Determine the (X, Y) coordinate at the center of the cell enclosing the given text.  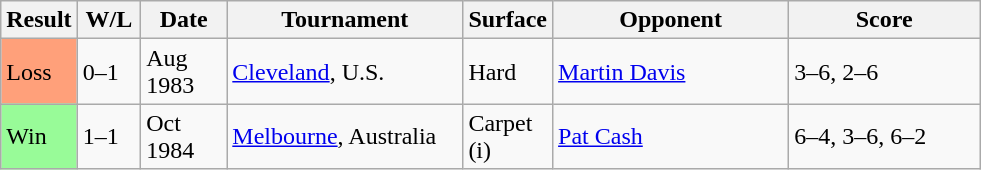
Surface (508, 20)
1–1 (109, 136)
W/L (109, 20)
Carpet (i) (508, 136)
Aug 1983 (184, 72)
Pat Cash (671, 136)
0–1 (109, 72)
Result (39, 20)
Martin Davis (671, 72)
Cleveland, U.S. (345, 72)
Tournament (345, 20)
Hard (508, 72)
Win (39, 136)
Date (184, 20)
Loss (39, 72)
6–4, 3–6, 6–2 (884, 136)
Melbourne, Australia (345, 136)
Score (884, 20)
3–6, 2–6 (884, 72)
Oct 1984 (184, 136)
Opponent (671, 20)
